Identify which cell holds the provided text, then report its [X, Y] central coordinate. 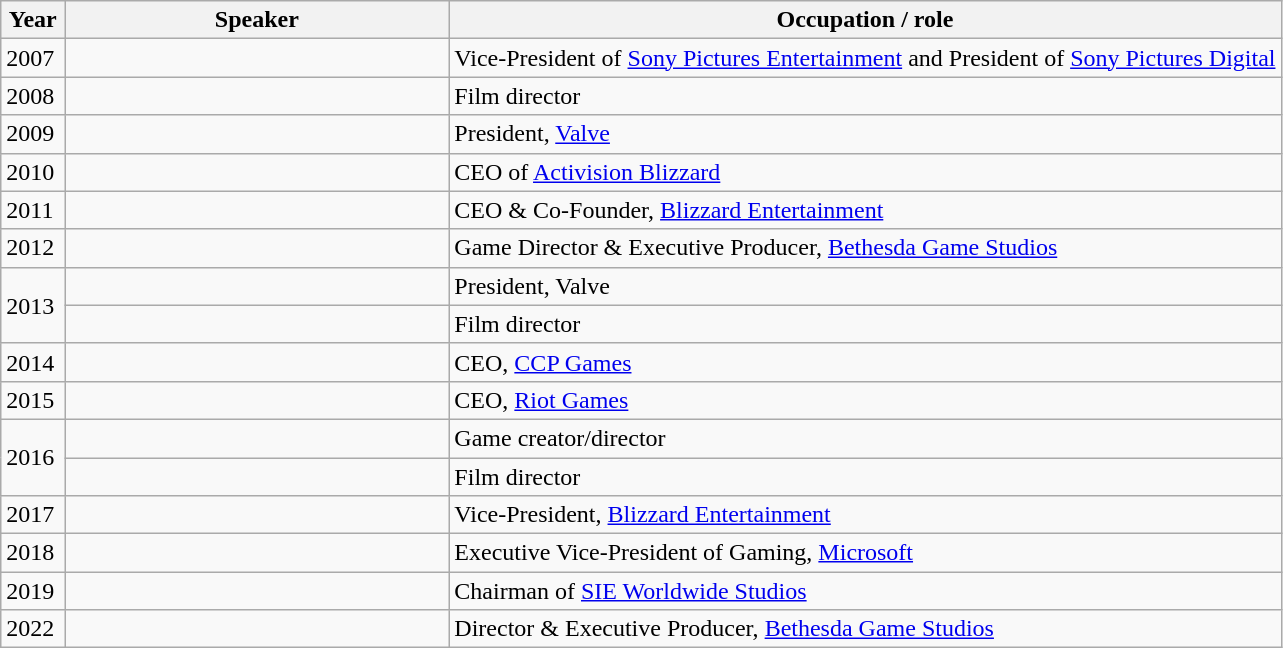
2015 [33, 400]
CEO, CCP Games [865, 362]
2012 [33, 248]
Vice-President, Blizzard Entertainment [865, 515]
2018 [33, 553]
2019 [33, 591]
2009 [33, 134]
2010 [33, 172]
Vice-President of Sony Pictures Entertainment and President of Sony Pictures Digital [865, 58]
Chairman of SIE Worldwide Studios [865, 591]
CEO of Activision Blizzard [865, 172]
2017 [33, 515]
Executive Vice-President of Gaming, Microsoft [865, 553]
CEO & Co-Founder, Blizzard Entertainment [865, 210]
2013 [33, 305]
2014 [33, 362]
2007 [33, 58]
Occupation / role [865, 20]
CEO, Riot Games [865, 400]
Speaker [257, 20]
2011 [33, 210]
Game creator/director [865, 438]
2022 [33, 629]
Director & Executive Producer, Bethesda Game Studios [865, 629]
Year [33, 20]
Game Director & Executive Producer, Bethesda Game Studios [865, 248]
2008 [33, 96]
2016 [33, 457]
